For the text-containing cell, return its midpoint in [x, y] coordinate format. 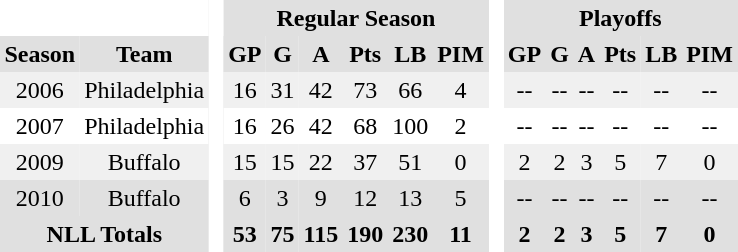
190 [366, 234]
9 [321, 198]
53 [245, 234]
115 [321, 234]
100 [410, 126]
2010 [40, 198]
2009 [40, 162]
13 [410, 198]
2006 [40, 90]
51 [410, 162]
Playoffs [620, 18]
230 [410, 234]
Team [144, 54]
75 [282, 234]
2007 [40, 126]
12 [366, 198]
4 [461, 90]
68 [366, 126]
Regular Season [356, 18]
37 [366, 162]
6 [245, 198]
31 [282, 90]
NLL Totals [104, 234]
73 [366, 90]
11 [461, 234]
66 [410, 90]
Season [40, 54]
26 [282, 126]
22 [321, 162]
